Detect which cell encompasses the target text, then output its [X, Y] center coordinate. 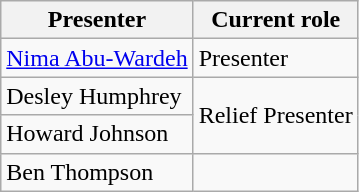
Current role [276, 20]
Desley Humphrey [97, 96]
Relief Presenter [276, 115]
Howard Johnson [97, 134]
Ben Thompson [97, 172]
Nima Abu-Wardeh [97, 58]
